Search for the cell housing the specified text and yield its (x, y) center coordinate. 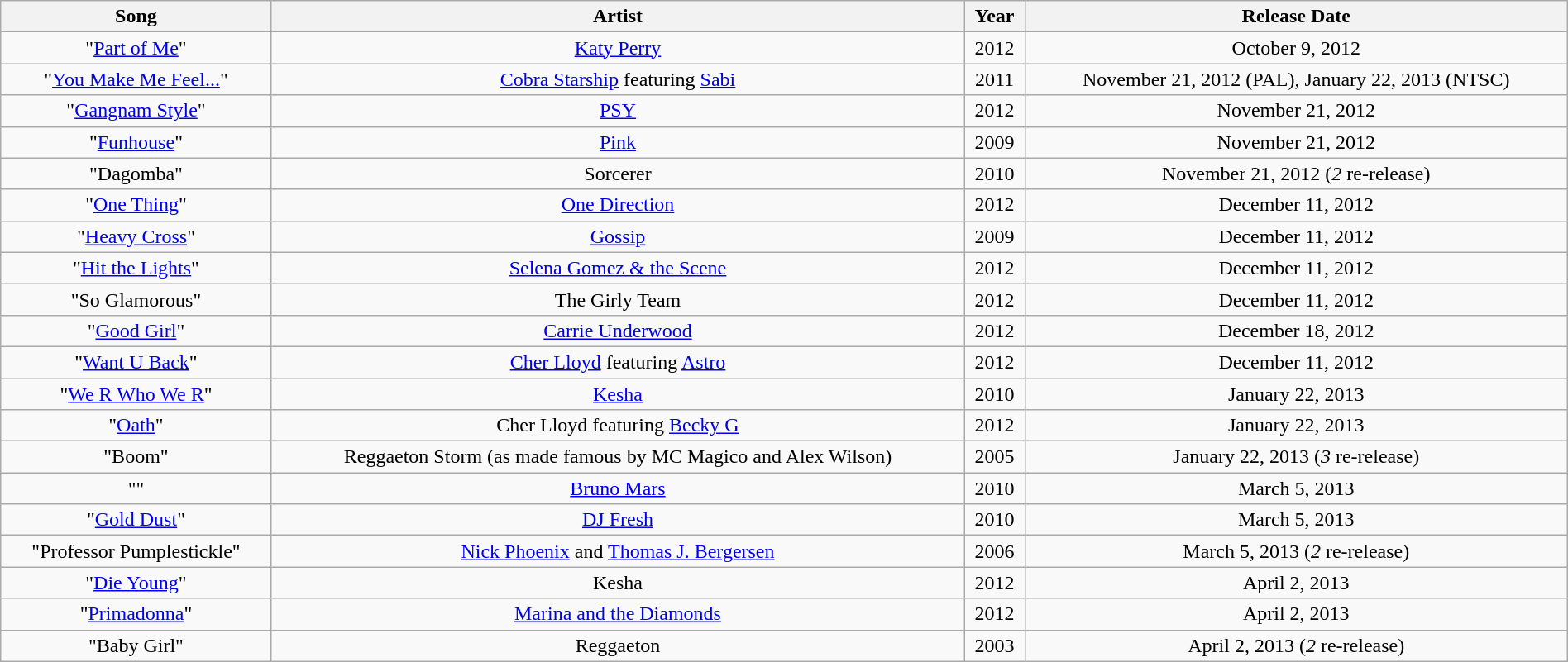
"Professor Pumplestickle" (136, 551)
"Part of Me" (136, 48)
2003 (994, 645)
"Oath" (136, 426)
December 18, 2012 (1296, 331)
"Hit the Lights" (136, 268)
"So Glamorous" (136, 299)
April 2, 2013 (2 re-release) (1296, 645)
"Baby Girl" (136, 645)
Reggaeton (618, 645)
"We R Who We R" (136, 394)
November 21, 2012 (PAL), January 22, 2013 (NTSC) (1296, 79)
"Good Girl" (136, 331)
Year (994, 17)
"Die Young" (136, 583)
Song (136, 17)
2005 (994, 457)
Katy Perry (618, 48)
Artist (618, 17)
Reggaeton Storm (as made famous by MC Magico and Alex Wilson) (618, 457)
Pink (618, 142)
One Direction (618, 205)
"" (136, 488)
"Gangnam Style" (136, 111)
"Want U Back" (136, 362)
"Boom" (136, 457)
Cobra Starship featuring Sabi (618, 79)
"You Make Me Feel..." (136, 79)
"Dagomba" (136, 174)
March 5, 2013 (2 re-release) (1296, 551)
2006 (994, 551)
Nick Phoenix and Thomas J. Bergersen (618, 551)
The Girly Team (618, 299)
Release Date (1296, 17)
Carrie Underwood (618, 331)
Marina and the Diamonds (618, 614)
Cher Lloyd featuring Astro (618, 362)
"Heavy Cross" (136, 236)
Cher Lloyd featuring Becky G (618, 426)
2011 (994, 79)
October 9, 2012 (1296, 48)
"Primadonna" (136, 614)
Bruno Mars (618, 488)
"One Thing" (136, 205)
DJ Fresh (618, 520)
November 21, 2012 (2 re-release) (1296, 174)
"Gold Dust" (136, 520)
PSY (618, 111)
Sorcerer (618, 174)
"Funhouse" (136, 142)
Selena Gomez & the Scene (618, 268)
Gossip (618, 236)
January 22, 2013 (3 re-release) (1296, 457)
